Locate the cell with the specified text and output its (x, y) center coordinate. 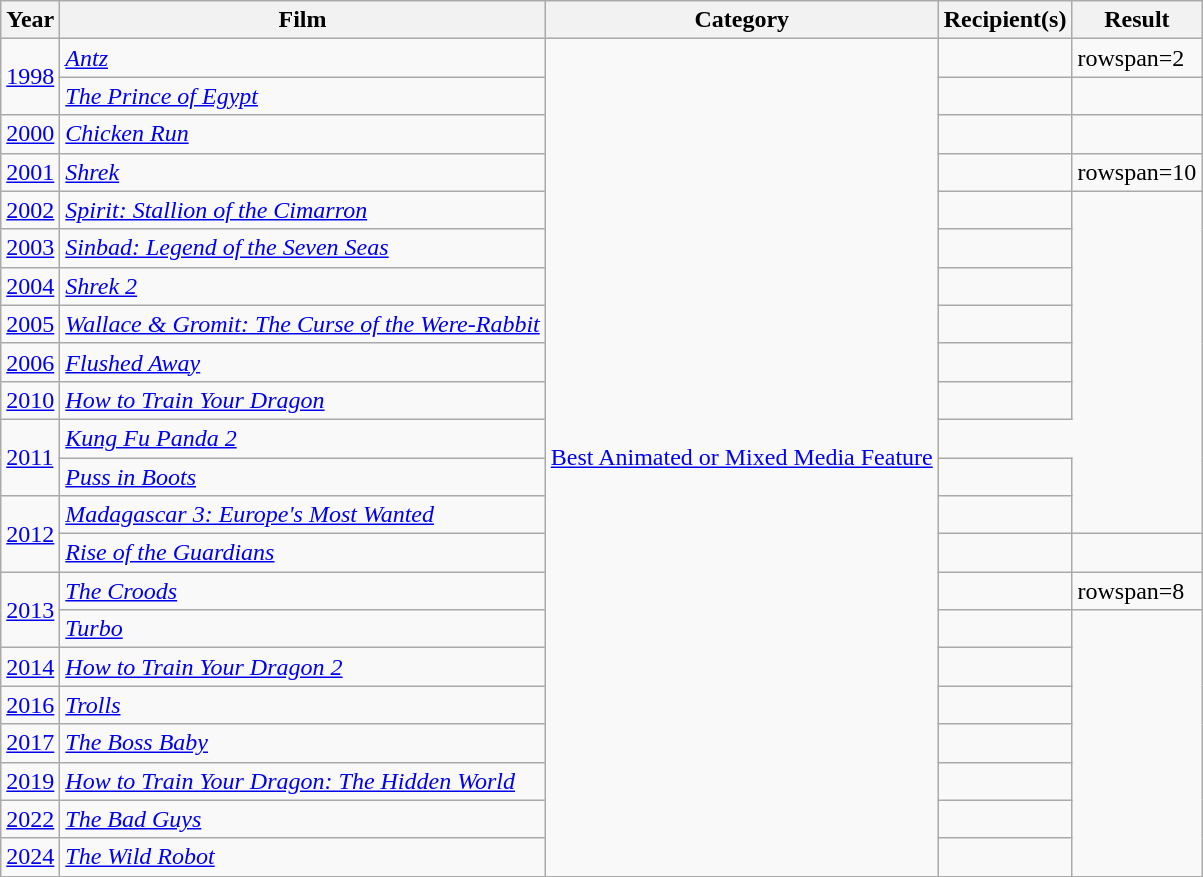
Chicken Run (302, 134)
Category (742, 20)
Shrek (302, 172)
2003 (30, 248)
Madagascar 3: Europe's Most Wanted (302, 515)
2017 (30, 743)
rowspan=8 (1137, 591)
The Wild Robot (302, 857)
Film (302, 20)
Sinbad: Legend of the Seven Seas (302, 248)
Kung Fu Panda 2 (302, 438)
Best Animated or Mixed Media Feature (742, 458)
The Croods (302, 591)
2002 (30, 210)
How to Train Your Dragon: The Hidden World (302, 781)
2000 (30, 134)
2022 (30, 819)
2004 (30, 286)
2019 (30, 781)
Turbo (302, 629)
The Bad Guys (302, 819)
rowspan=10 (1137, 172)
Wallace & Gromit: The Curse of the Were-Rabbit (302, 324)
The Boss Baby (302, 743)
Puss in Boots (302, 477)
Result (1137, 20)
rowspan=2 (1137, 58)
Trolls (302, 705)
Shrek 2 (302, 286)
The Prince of Egypt (302, 96)
2014 (30, 667)
Year (30, 20)
How to Train Your Dragon 2 (302, 667)
2001 (30, 172)
2006 (30, 362)
2010 (30, 400)
2024 (30, 857)
Spirit: Stallion of the Cimarron (302, 210)
Flushed Away (302, 362)
Recipient(s) (1005, 20)
1998 (30, 77)
Rise of the Guardians (302, 553)
2012 (30, 534)
2005 (30, 324)
2016 (30, 705)
Antz (302, 58)
2013 (30, 610)
How to Train Your Dragon (302, 400)
2011 (30, 457)
